Capture the cell that displays the provided text and extract its [X, Y] central coordinate. 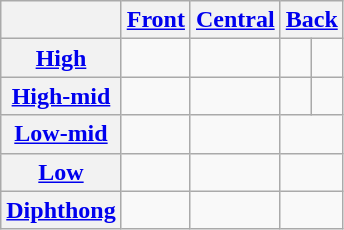
Front [156, 20]
Low-mid [61, 134]
Central [235, 20]
Diphthong [61, 210]
Back [312, 20]
High-mid [61, 96]
Low [61, 172]
High [61, 58]
